Scan for the cell matching the given text and deliver its (X, Y) coordinate at center. 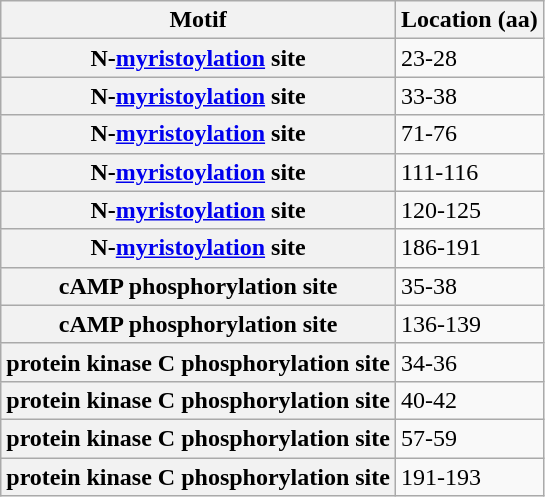
120-125 (469, 210)
191-193 (469, 477)
23-28 (469, 58)
186-191 (469, 248)
57-59 (469, 438)
34-36 (469, 362)
Location (aa) (469, 20)
33-38 (469, 96)
40-42 (469, 400)
71-76 (469, 134)
111-116 (469, 172)
136-139 (469, 324)
35-38 (469, 286)
Motif (198, 20)
